Scan for the cell matching the given text and deliver its (x, y) coordinate at center. 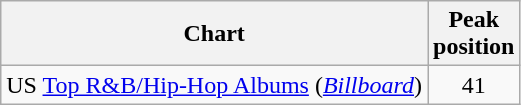
Peakposition (474, 34)
Chart (214, 34)
41 (474, 85)
US Top R&B/Hip-Hop Albums (Billboard) (214, 85)
